From the cell containing the given text, extract its center point as (X, Y) coordinate. 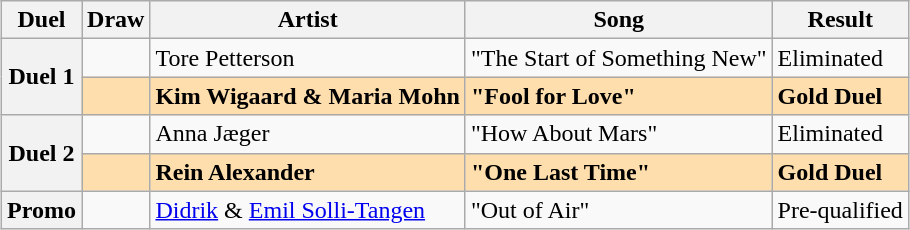
Anna Jæger (308, 134)
"One Last Time" (618, 172)
Result (840, 20)
Duel 2 (42, 153)
Song (618, 20)
"The Start of Something New" (618, 58)
Duel (42, 20)
Didrik & Emil Solli-Tangen (308, 210)
"Out of Air" (618, 210)
"Fool for Love" (618, 96)
Draw (116, 20)
"How About Mars" (618, 134)
Pre-qualified (840, 210)
Kim Wigaard & Maria Mohn (308, 96)
Tore Petterson (308, 58)
Promo (42, 210)
Artist (308, 20)
Duel 1 (42, 77)
Rein Alexander (308, 172)
